For the text-containing cell, return its midpoint in [x, y] coordinate format. 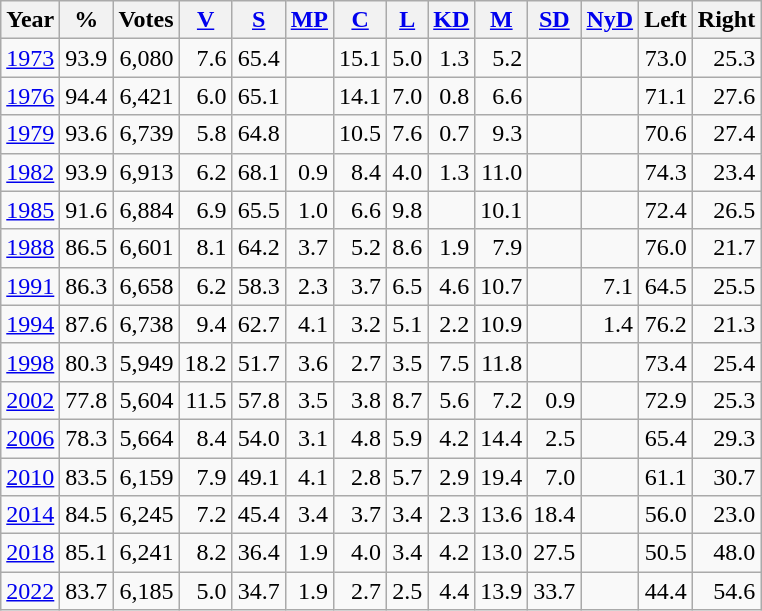
8.6 [408, 248]
18.4 [554, 515]
86.5 [86, 248]
64.8 [258, 134]
KD [452, 20]
2018 [30, 553]
6,739 [146, 134]
57.8 [258, 400]
Votes [146, 20]
76.0 [666, 248]
21.7 [726, 248]
11.0 [502, 172]
0.8 [452, 96]
68.1 [258, 172]
72.4 [666, 210]
4.4 [452, 591]
1994 [30, 324]
NyD [610, 20]
54.0 [258, 438]
4.6 [452, 286]
1976 [30, 96]
65.5 [258, 210]
5.8 [206, 134]
8.7 [408, 400]
2022 [30, 591]
2.2 [452, 324]
6,241 [146, 553]
5.6 [452, 400]
5,664 [146, 438]
6.5 [408, 286]
3.8 [360, 400]
2014 [30, 515]
9.8 [408, 210]
18.2 [206, 362]
5,604 [146, 400]
26.5 [726, 210]
11.5 [206, 400]
7.1 [610, 286]
65.1 [258, 96]
13.0 [502, 553]
33.7 [554, 591]
6,421 [146, 96]
6,159 [146, 477]
14.1 [360, 96]
1982 [30, 172]
6,658 [146, 286]
64.5 [666, 286]
% [86, 20]
2.8 [360, 477]
84.5 [86, 515]
45.4 [258, 515]
80.3 [86, 362]
87.6 [86, 324]
13.6 [502, 515]
25.5 [726, 286]
10.5 [360, 134]
14.4 [502, 438]
51.7 [258, 362]
5.9 [408, 438]
2002 [30, 400]
MP [309, 20]
27.6 [726, 96]
1.4 [610, 324]
23.4 [726, 172]
30.7 [726, 477]
Left [666, 20]
6,185 [146, 591]
48.0 [726, 553]
2006 [30, 438]
83.7 [86, 591]
71.1 [666, 96]
21.3 [726, 324]
6,884 [146, 210]
44.4 [666, 591]
77.8 [86, 400]
1.0 [309, 210]
61.1 [666, 477]
6.0 [206, 96]
13.9 [502, 591]
25.4 [726, 362]
27.5 [554, 553]
36.4 [258, 553]
70.6 [666, 134]
3.6 [309, 362]
10.9 [502, 324]
6,913 [146, 172]
6,080 [146, 58]
11.8 [502, 362]
V [206, 20]
93.6 [86, 134]
83.5 [86, 477]
34.7 [258, 591]
58.3 [258, 286]
27.4 [726, 134]
72.9 [666, 400]
49.1 [258, 477]
1988 [30, 248]
94.4 [86, 96]
2010 [30, 477]
8.2 [206, 553]
23.0 [726, 515]
73.4 [666, 362]
7.5 [452, 362]
6.9 [206, 210]
74.3 [666, 172]
5,949 [146, 362]
M [502, 20]
62.7 [258, 324]
S [258, 20]
1973 [30, 58]
6,738 [146, 324]
6,601 [146, 248]
1985 [30, 210]
29.3 [726, 438]
10.1 [502, 210]
9.4 [206, 324]
3.1 [309, 438]
76.2 [666, 324]
0.7 [452, 134]
78.3 [86, 438]
Right [726, 20]
SD [554, 20]
86.3 [86, 286]
15.1 [360, 58]
5.1 [408, 324]
L [408, 20]
1991 [30, 286]
85.1 [86, 553]
91.6 [86, 210]
1979 [30, 134]
Year [30, 20]
9.3 [502, 134]
73.0 [666, 58]
56.0 [666, 515]
1998 [30, 362]
6,245 [146, 515]
3.2 [360, 324]
50.5 [666, 553]
4.8 [360, 438]
8.1 [206, 248]
19.4 [502, 477]
64.2 [258, 248]
10.7 [502, 286]
C [360, 20]
2.9 [452, 477]
5.7 [408, 477]
54.6 [726, 591]
